Output the [x, y] coordinate of the center of the cell containing the given text.  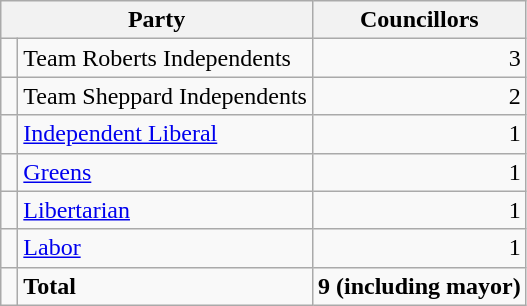
Team Sheppard Independents [166, 96]
Libertarian [166, 210]
Councillors [419, 20]
2 [419, 96]
Total [166, 286]
Team Roberts Independents [166, 58]
Party [157, 20]
Independent Liberal [166, 134]
Greens [166, 172]
Labor [166, 248]
9 (including mayor) [419, 286]
3 [419, 58]
